For the text-containing cell, return its midpoint in (x, y) coordinate format. 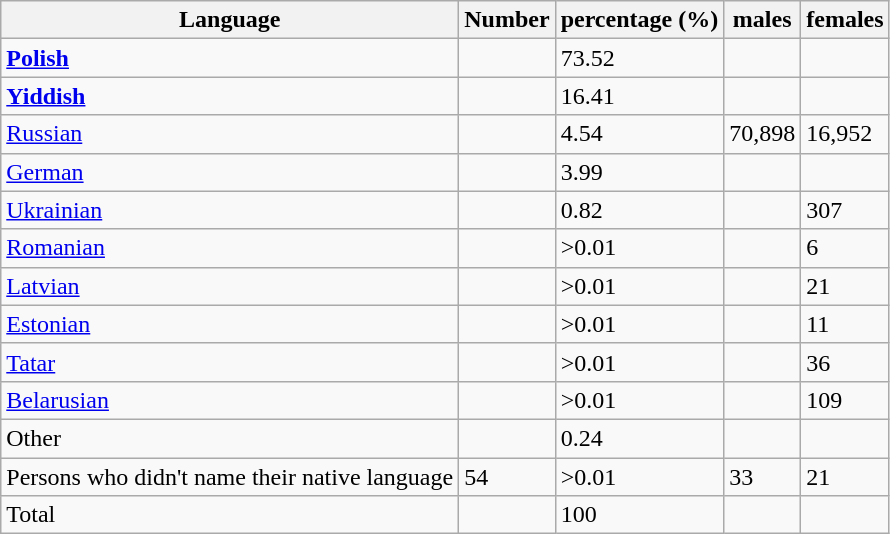
0.24 (640, 438)
percentage (%) (640, 20)
Russian (230, 134)
33 (762, 477)
3.99 (640, 172)
70,898 (762, 134)
females (845, 20)
307 (845, 210)
109 (845, 400)
Yiddish (230, 96)
Other (230, 438)
Number (507, 20)
Belarusian (230, 400)
Ukrainian (230, 210)
16,952 (845, 134)
100 (640, 515)
Estonian (230, 324)
54 (507, 477)
73.52 (640, 58)
Latvian (230, 286)
16.41 (640, 96)
Total (230, 515)
0.82 (640, 210)
4.54 (640, 134)
German (230, 172)
males (762, 20)
11 (845, 324)
Romanian (230, 248)
Language (230, 20)
36 (845, 362)
6 (845, 248)
Persons who didn't name their native language (230, 477)
Polish (230, 58)
Tatar (230, 362)
